Capture the cell that displays the provided text and extract its [x, y] central coordinate. 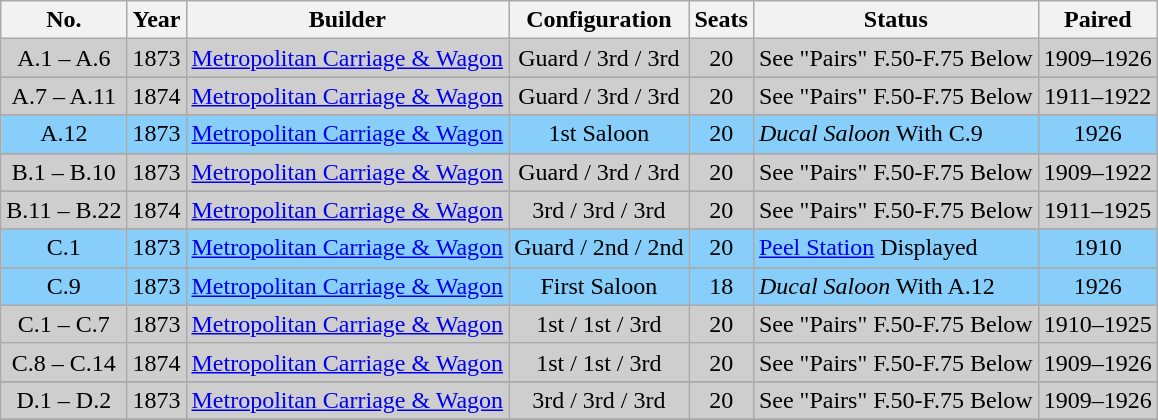
Year [156, 20]
1911–1922 [1098, 96]
C.8 – C.14 [64, 362]
A.7 – A.11 [64, 96]
C.1 [64, 248]
Peel Station Displayed [896, 248]
1910–1925 [1098, 324]
B.1 – B.10 [64, 172]
1st Saloon [599, 134]
Ducal Saloon With A.12 [896, 286]
Builder [348, 20]
1909–1922 [1098, 172]
C.9 [64, 286]
B.11 – B.22 [64, 210]
1911–1925 [1098, 210]
Guard / 2nd / 2nd [599, 248]
Seats [721, 20]
18 [721, 286]
First Saloon [599, 286]
A.1 – A.6 [64, 58]
No. [64, 20]
C.1 – C.7 [64, 324]
1910 [1098, 248]
Configuration [599, 20]
D.1 – D.2 [64, 400]
Ducal Saloon With C.9 [896, 134]
Paired [1098, 20]
Status [896, 20]
A.12 [64, 134]
